Return [X, Y] of the center of cell containing provided text 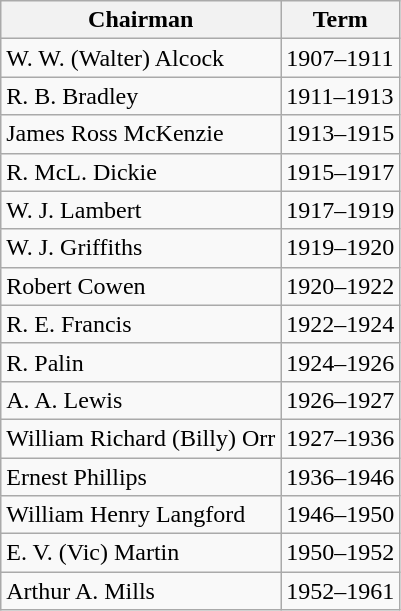
E. V. (Vic) Martin [141, 553]
Chairman [141, 20]
1924–1926 [340, 362]
W. W. (Walter) Alcock [141, 58]
1946–1950 [340, 515]
Term [340, 20]
1917–1919 [340, 210]
James Ross McKenzie [141, 134]
Ernest Phillips [141, 477]
A. A. Lewis [141, 400]
W. J. Lambert [141, 210]
1927–1936 [340, 438]
1913–1915 [340, 134]
R. McL. Dickie [141, 172]
William Henry Langford [141, 515]
R. E. Francis [141, 324]
1936–1946 [340, 477]
1926–1927 [340, 400]
Robert Cowen [141, 286]
1915–1917 [340, 172]
1950–1952 [340, 553]
1920–1922 [340, 286]
William Richard (Billy) Orr [141, 438]
1952–1961 [340, 591]
W. J. Griffiths [141, 248]
1922–1924 [340, 324]
R. Palin [141, 362]
1907–1911 [340, 58]
1911–1913 [340, 96]
R. B. Bradley [141, 96]
1919–1920 [340, 248]
Arthur A. Mills [141, 591]
